Search for the cell housing the specified text and yield its [x, y] center coordinate. 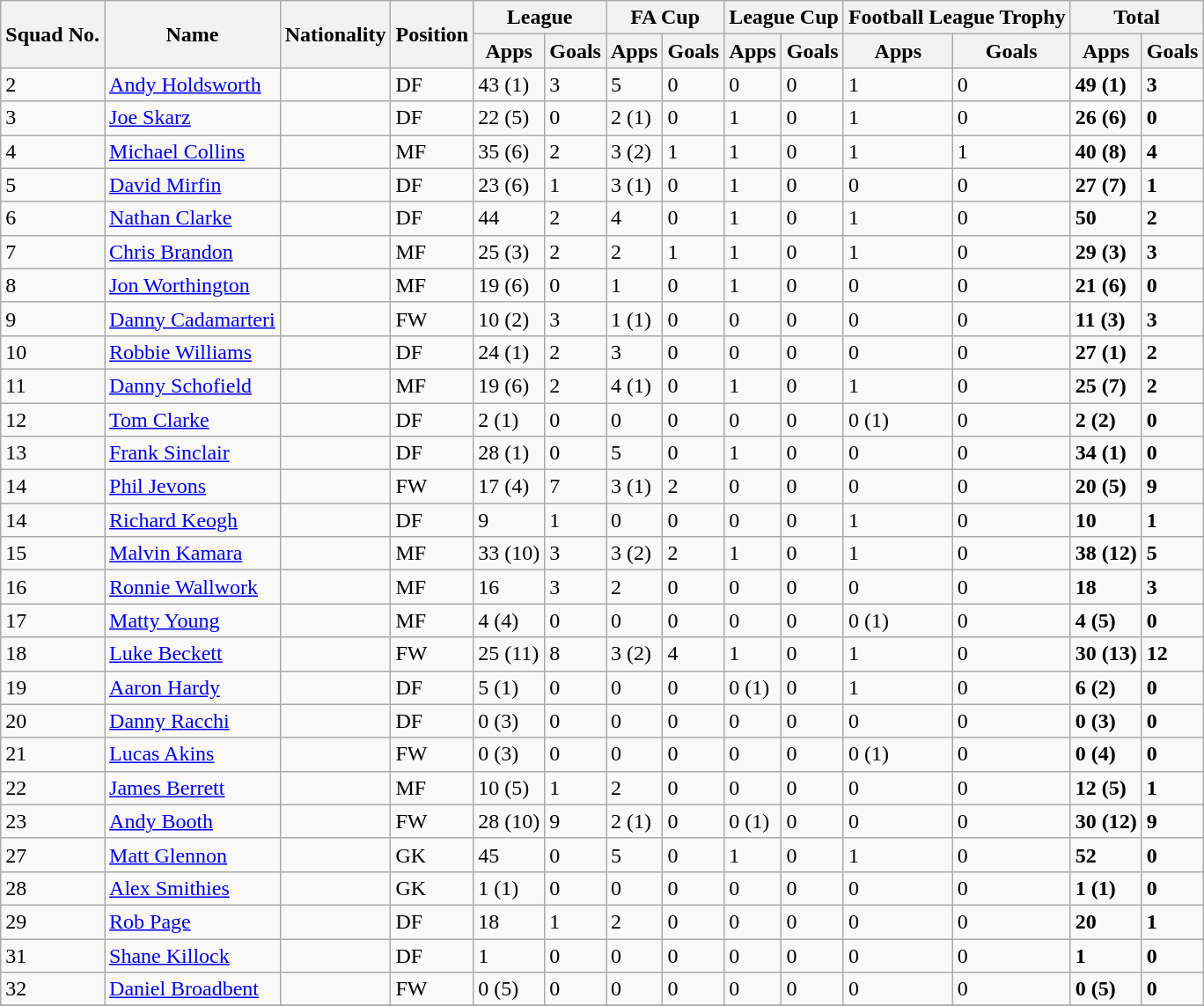
13 [53, 453]
James Berrett [193, 788]
35 (6) [509, 151]
22 [53, 788]
Malvin Kamara [193, 554]
15 [53, 554]
25 (11) [509, 654]
Danny Racchi [193, 721]
Danny Cadamarteri [193, 319]
45 [509, 855]
Ronnie Wallwork [193, 587]
40 (8) [1105, 151]
Football League Trophy [957, 18]
Alex Smithies [193, 888]
44 [509, 218]
30 (13) [1105, 654]
38 (12) [1105, 554]
Danny Schofield [193, 386]
28 (1) [509, 453]
32 [53, 989]
30 (12) [1105, 821]
10 (2) [509, 319]
6 [53, 218]
Andy Booth [193, 821]
25 (3) [509, 252]
17 (4) [509, 487]
52 [1105, 855]
28 (10) [509, 821]
Matty Young [193, 620]
31 [53, 955]
Nationality [335, 34]
Shane Killock [193, 955]
Lucas Akins [193, 754]
FA Cup [664, 18]
Tom Clarke [193, 420]
23 (6) [509, 185]
Robbie Williams [193, 352]
4 (4) [509, 620]
Luke Beckett [193, 654]
23 [53, 821]
Michael Collins [193, 151]
29 (3) [1105, 252]
27 [53, 855]
21 [53, 754]
21 (6) [1105, 285]
Aaron Hardy [193, 687]
24 (1) [509, 352]
Richard Keogh [193, 520]
Joe Skarz [193, 118]
0 (4) [1105, 754]
49 (1) [1105, 84]
11 (3) [1105, 319]
League [540, 18]
Chris Brandon [193, 252]
22 (5) [509, 118]
25 (7) [1105, 386]
17 [53, 620]
20 (5) [1105, 487]
11 [53, 386]
50 [1105, 218]
43 (1) [509, 84]
Position [432, 34]
David Mirfin [193, 185]
Daniel Broadbent [193, 989]
Rob Page [193, 922]
4 (1) [634, 386]
Squad No. [53, 34]
Andy Holdsworth [193, 84]
27 (1) [1105, 352]
33 (10) [509, 554]
26 (6) [1105, 118]
4 (5) [1105, 620]
28 [53, 888]
Nathan Clarke [193, 218]
10 (5) [509, 788]
Total [1137, 18]
27 (7) [1105, 185]
5 (1) [509, 687]
Phil Jevons [193, 487]
League Cup [784, 18]
19 [53, 687]
34 (1) [1105, 453]
2 (2) [1105, 420]
Name [193, 34]
12 (5) [1105, 788]
29 [53, 922]
6 (2) [1105, 687]
Jon Worthington [193, 285]
Frank Sinclair [193, 453]
Matt Glennon [193, 855]
